Locate the cell with the specified text and output its (X, Y) center coordinate. 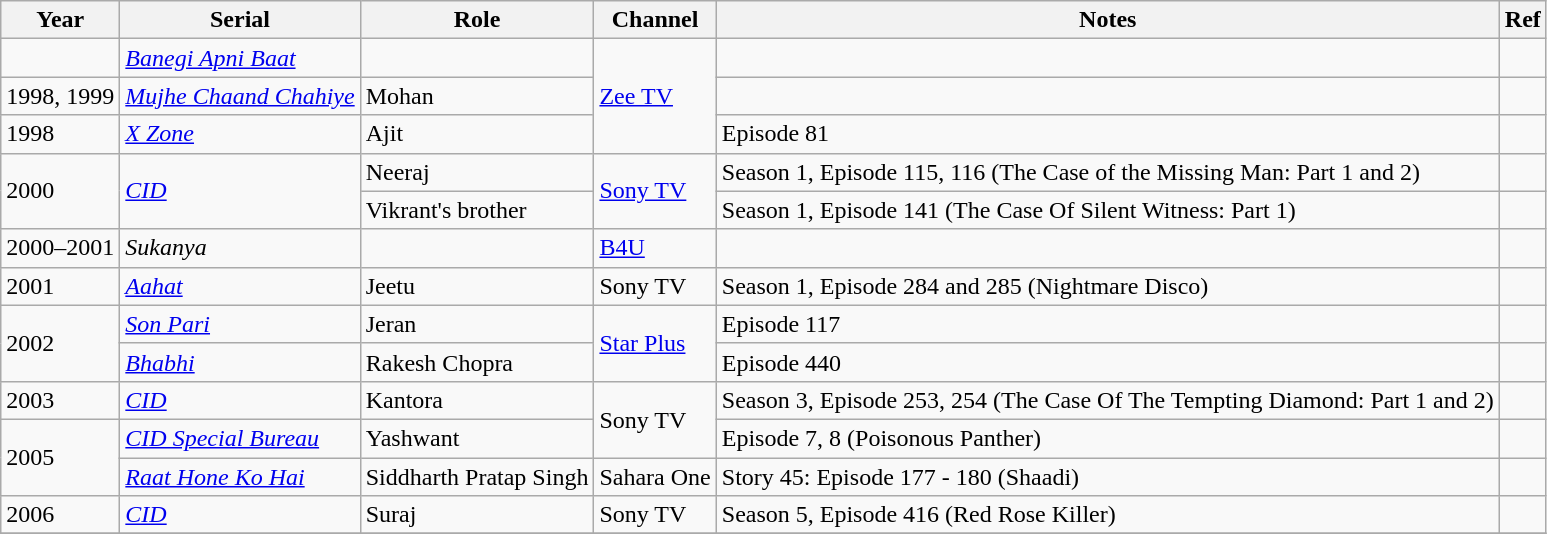
Sukanya (240, 248)
Episode 7, 8 (Poisonous Panther) (1108, 438)
Sahara One (655, 477)
2001 (60, 286)
Banegi Apni Baat (240, 58)
Jeetu (477, 286)
2000 (60, 191)
Star Plus (655, 343)
B4U (655, 248)
1998, 1999 (60, 96)
2000–2001 (60, 248)
Rakesh Chopra (477, 362)
2002 (60, 343)
Aahat (240, 286)
X Zone (240, 134)
Serial (240, 20)
Zee TV (655, 96)
Ajit (477, 134)
Yashwant (477, 438)
Neeraj (477, 172)
Mohan (477, 96)
Season 1, Episode 115, 116 (The Case of the Missing Man: Part 1 and 2) (1108, 172)
Role (477, 20)
Notes (1108, 20)
Story 45: Episode 177 - 180 (Shaadi) (1108, 477)
Kantora (477, 400)
Channel (655, 20)
Vikrant's brother (477, 210)
Son Pari (240, 324)
Season 5, Episode 416 (Red Rose Killer) (1108, 515)
Jeran (477, 324)
Mujhe Chaand Chahiye (240, 96)
Episode 81 (1108, 134)
Season 1, Episode 141 (The Case Of Silent Witness: Part 1) (1108, 210)
Episode 117 (1108, 324)
Bhabhi (240, 362)
Year (60, 20)
Ref (1522, 20)
2006 (60, 515)
2005 (60, 457)
Suraj (477, 515)
CID Special Bureau (240, 438)
Episode 440 (1108, 362)
Siddharth Pratap Singh (477, 477)
2003 (60, 400)
Season 1, Episode 284 and 285 (Nightmare Disco) (1108, 286)
Raat Hone Ko Hai (240, 477)
1998 (60, 134)
Season 3, Episode 253, 254 (The Case Of The Tempting Diamond: Part 1 and 2) (1108, 400)
